Determine the [X, Y] coordinate at the center of the cell enclosing the given text.  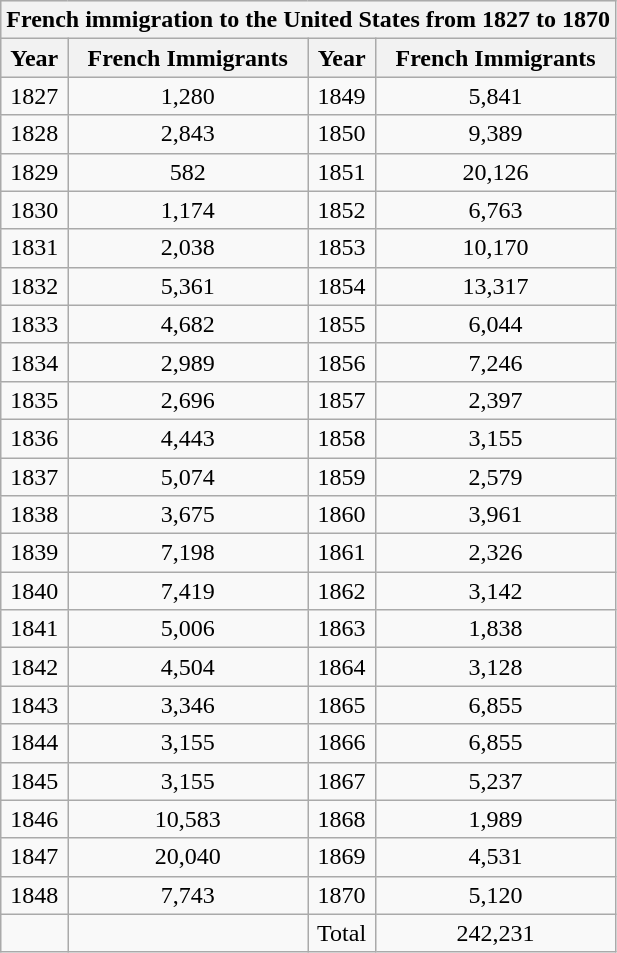
1829 [34, 172]
7,198 [188, 553]
4,682 [188, 324]
5,074 [188, 477]
1831 [34, 248]
1864 [342, 667]
13,317 [496, 286]
1838 [34, 515]
2,326 [496, 553]
1835 [34, 400]
3,675 [188, 515]
20,040 [188, 857]
1,838 [496, 629]
1858 [342, 438]
1853 [342, 248]
2,038 [188, 248]
5,237 [496, 781]
2,579 [496, 477]
1846 [34, 819]
1865 [342, 705]
4,531 [496, 857]
Total [342, 933]
20,126 [496, 172]
1862 [342, 591]
5,120 [496, 895]
1860 [342, 515]
1869 [342, 857]
1861 [342, 553]
10,583 [188, 819]
3,961 [496, 515]
1837 [34, 477]
1840 [34, 591]
1830 [34, 210]
2,397 [496, 400]
1828 [34, 134]
1857 [342, 400]
1848 [34, 895]
1842 [34, 667]
1845 [34, 781]
7,743 [188, 895]
2,843 [188, 134]
7,246 [496, 362]
1827 [34, 96]
1852 [342, 210]
7,419 [188, 591]
2,989 [188, 362]
3,346 [188, 705]
1856 [342, 362]
1851 [342, 172]
1832 [34, 286]
9,389 [496, 134]
5,361 [188, 286]
10,170 [496, 248]
3,128 [496, 667]
1859 [342, 477]
1,280 [188, 96]
242,231 [496, 933]
1870 [342, 895]
6,763 [496, 210]
1847 [34, 857]
1850 [342, 134]
1863 [342, 629]
2,696 [188, 400]
1834 [34, 362]
1,989 [496, 819]
1833 [34, 324]
1843 [34, 705]
1854 [342, 286]
1839 [34, 553]
1849 [342, 96]
3,142 [496, 591]
1855 [342, 324]
6,044 [496, 324]
1836 [34, 438]
1844 [34, 743]
4,443 [188, 438]
French immigration to the United States from 1827 to 1870 [308, 20]
1866 [342, 743]
4,504 [188, 667]
1868 [342, 819]
582 [188, 172]
1841 [34, 629]
1,174 [188, 210]
5,841 [496, 96]
5,006 [188, 629]
1867 [342, 781]
